Pinpoint the cell where the given text exists, returning its [X, Y] midpoint coordinate. 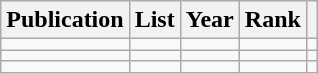
List [154, 20]
Rank [272, 20]
Year [210, 20]
Publication [65, 20]
